Capture the cell that displays the provided text and extract its (X, Y) central coordinate. 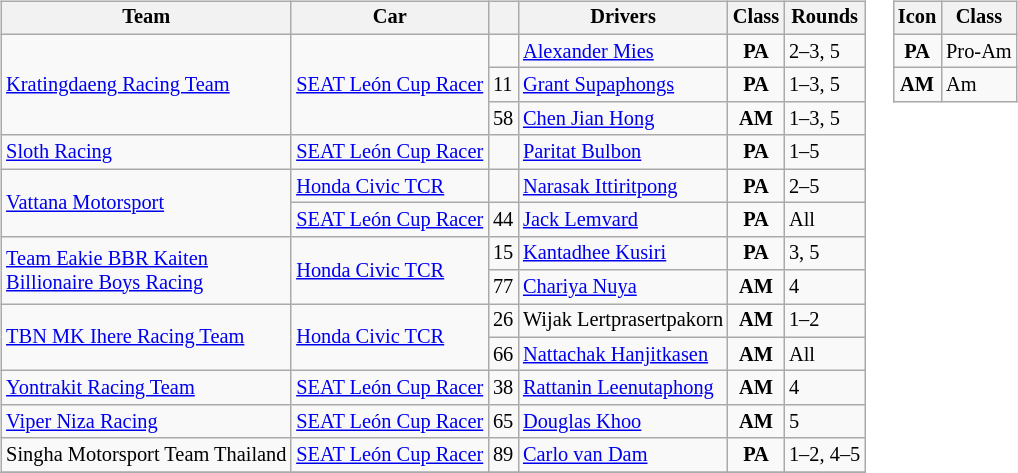
38 (503, 388)
Rounds (824, 18)
TBN MK Ihere Racing Team (146, 338)
Kratingdaeng Racing Team (146, 84)
2–5 (824, 186)
1–2, 4–5 (824, 455)
Narasak Ittiritpong (623, 186)
26 (503, 321)
Am (978, 85)
Yontrakit Racing Team (146, 388)
Wijak Lertprasertpakorn (623, 321)
11 (503, 85)
Kantadhee Kusiri (623, 253)
1–5 (824, 152)
Chen Jian Hong (623, 119)
77 (503, 287)
3, 5 (824, 253)
Pro-Am (978, 51)
Vattana Motorsport (146, 202)
65 (503, 422)
Paritat Bulbon (623, 152)
Nattachak Hanjitkasen (623, 354)
Jack Lemvard (623, 220)
Team Eakie BBR Kaiten Billionaire Boys Racing (146, 270)
66 (503, 354)
Douglas Khoo (623, 422)
2–3, 5 (824, 51)
89 (503, 455)
15 (503, 253)
58 (503, 119)
Icon (917, 18)
Rattanin Leenutaphong (623, 388)
Singha Motorsport Team Thailand (146, 455)
Chariya Nuya (623, 287)
5 (824, 422)
Drivers (623, 18)
Carlo van Dam (623, 455)
Viper Niza Racing (146, 422)
Car (390, 18)
Team (146, 18)
44 (503, 220)
Grant Supaphongs (623, 85)
Sloth Racing (146, 152)
Alexander Mies (623, 51)
1–2 (824, 321)
